Identify which cell holds the provided text, then report its [X, Y] central coordinate. 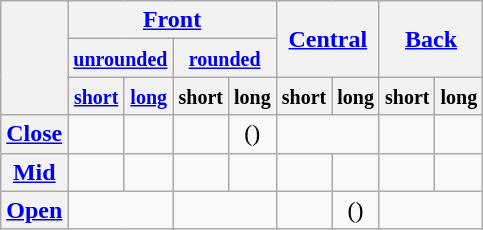
Central [328, 39]
Mid [34, 172]
Open [34, 210]
Front [172, 20]
unrounded [120, 58]
rounded [224, 58]
Back [430, 39]
Close [34, 134]
